Detect which cell encompasses the target text, then output its [X, Y] center coordinate. 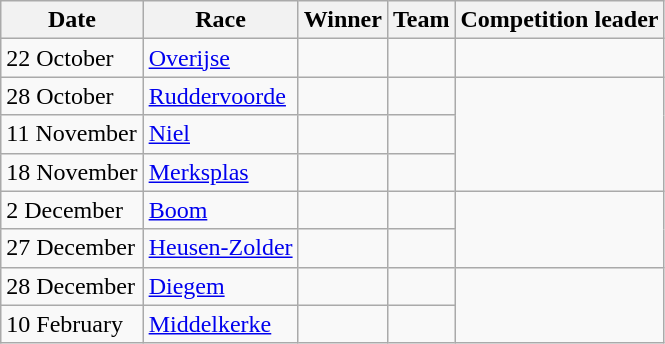
27 December [72, 248]
Niel [220, 134]
28 December [72, 286]
22 October [72, 58]
Winner [342, 20]
11 November [72, 134]
28 October [72, 96]
Race [220, 20]
10 February [72, 324]
Overijse [220, 58]
Team [421, 20]
2 December [72, 210]
Middelkerke [220, 324]
Merksplas [220, 172]
Diegem [220, 286]
Date [72, 20]
18 November [72, 172]
Ruddervoorde [220, 96]
Heusen-Zolder [220, 248]
Boom [220, 210]
Competition leader [560, 20]
